Extract the [x, y] coordinate from the center of the cell holding the provided text.  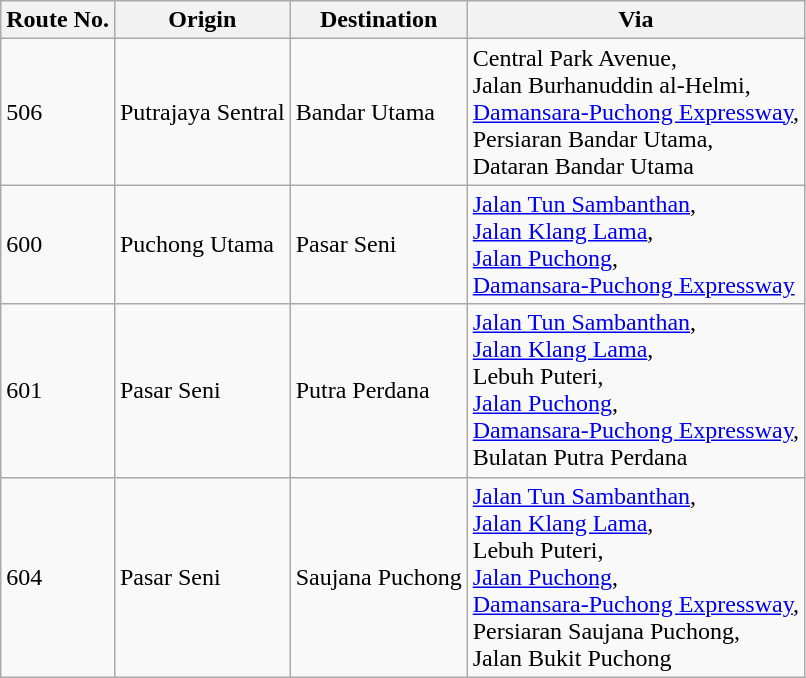
Saujana Puchong [378, 577]
601 [58, 390]
604 [58, 577]
600 [58, 244]
Origin [202, 20]
Puchong Utama [202, 244]
506 [58, 112]
Bandar Utama [378, 112]
Route No. [58, 20]
Via [636, 20]
Central Park Avenue,Jalan Burhanuddin al-Helmi,Damansara-Puchong Expressway,Persiaran Bandar Utama,Dataran Bandar Utama [636, 112]
Jalan Tun Sambanthan,Jalan Klang Lama,Lebuh Puteri,Jalan Puchong,Damansara-Puchong Expressway,Bulatan Putra Perdana [636, 390]
Jalan Tun Sambanthan,Jalan Klang Lama,Lebuh Puteri,Jalan Puchong,Damansara-Puchong Expressway,Persiaran Saujana Puchong,Jalan Bukit Puchong [636, 577]
Putrajaya Sentral [202, 112]
Putra Perdana [378, 390]
Destination [378, 20]
Jalan Tun Sambanthan,Jalan Klang Lama,Jalan Puchong,Damansara-Puchong Expressway [636, 244]
